Pinpoint the cell where the given text exists, returning its (x, y) midpoint coordinate. 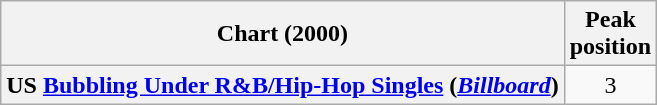
3 (610, 85)
Chart (2000) (282, 34)
US Bubbling Under R&B/Hip-Hop Singles (Billboard) (282, 85)
Peakposition (610, 34)
